Output the (X, Y) coordinate of the center of the cell containing the given text.  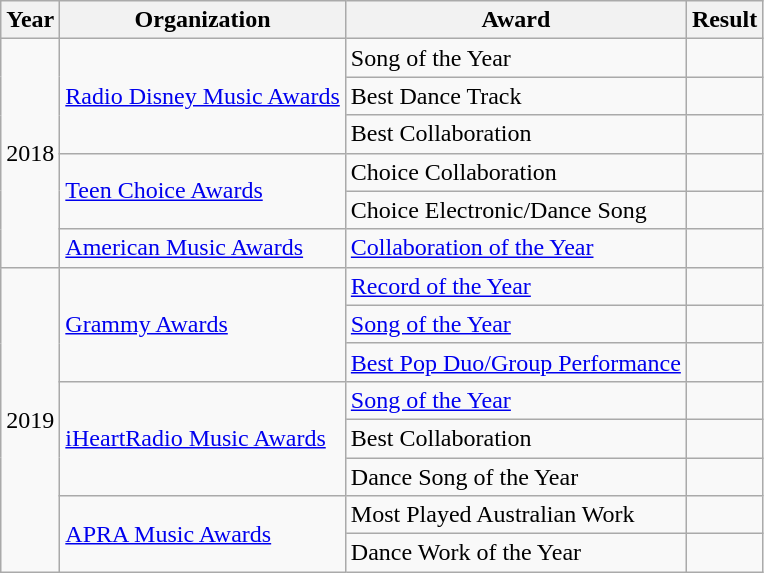
Grammy Awards (203, 324)
APRA Music Awards (203, 534)
Year (30, 20)
Teen Choice Awards (203, 191)
2018 (30, 153)
Result (724, 20)
Choice Electronic/Dance Song (516, 210)
Award (516, 20)
Best Dance Track (516, 96)
Radio Disney Music Awards (203, 96)
2019 (30, 419)
Dance Work of the Year (516, 553)
Collaboration of the Year (516, 248)
Best Pop Duo/Group Performance (516, 362)
Dance Song of the Year (516, 477)
Most Played Australian Work (516, 515)
American Music Awards (203, 248)
Choice Collaboration (516, 172)
iHeartRadio Music Awards (203, 438)
Record of the Year (516, 286)
Organization (203, 20)
